Output the [X, Y] coordinate of the center of the cell containing the given text.  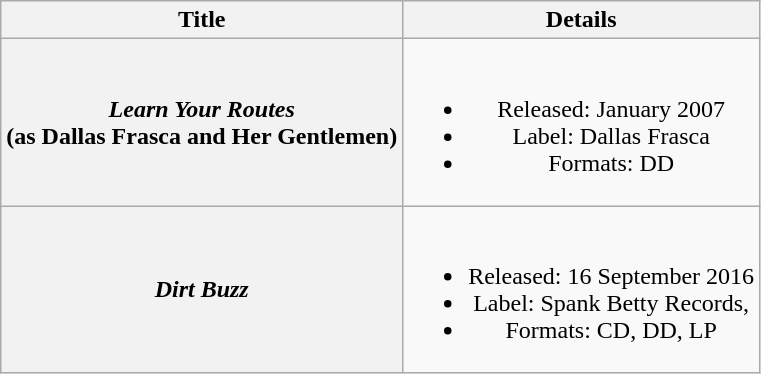
Dirt Buzz [202, 290]
Title [202, 20]
Learn Your Routes (as Dallas Frasca and Her Gentlemen) [202, 122]
Details [582, 20]
Released: January 2007Label: Dallas FrascaFormats: DD [582, 122]
Released: 16 September 2016Label: Spank Betty Records,Formats: CD, DD, LP [582, 290]
